Locate the cell with the specified text and output its [X, Y] center coordinate. 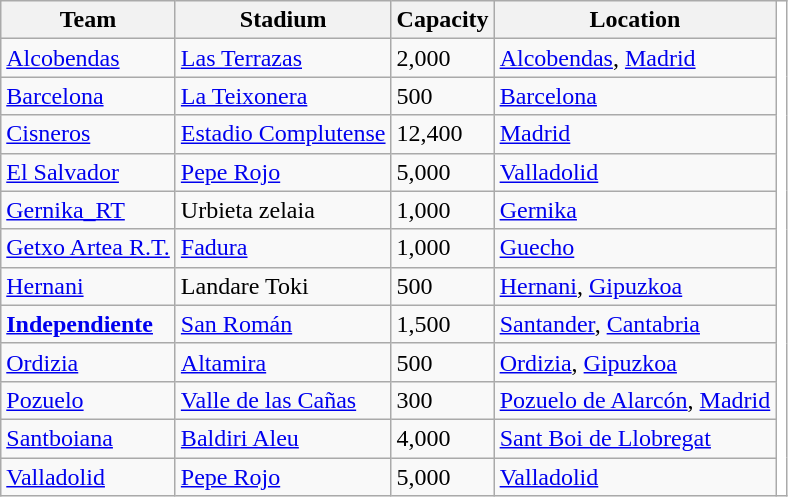
Guecho [635, 248]
Hernani, Gipuzkoa [635, 286]
Gernika_RT [88, 210]
Santboiana [88, 438]
Stadium [283, 20]
Getxo Artea R.T. [88, 248]
La Teixonera [283, 96]
El Salvador [88, 172]
Location [635, 20]
Cisneros [88, 134]
Sant Boi de Llobregat [635, 438]
Urbieta zelaia [283, 210]
12,400 [442, 134]
Altamira [283, 362]
Gernika [635, 210]
San Román [283, 324]
1,500 [442, 324]
Madrid [635, 134]
4,000 [442, 438]
Alcobendas, Madrid [635, 58]
Las Terrazas [283, 58]
Estadio Complutense [283, 134]
Capacity [442, 20]
Team [88, 20]
300 [442, 400]
Baldiri Aleu [283, 438]
Hernani [88, 286]
Valle de las Cañas [283, 400]
Fadura [283, 248]
2,000 [442, 58]
Landare Toki [283, 286]
Pozuelo [88, 400]
Ordizia [88, 362]
Ordizia, Gipuzkoa [635, 362]
Independiente [88, 324]
Pozuelo de Alarcón, Madrid [635, 400]
Santander, Cantabria [635, 324]
Alcobendas [88, 58]
